Return the (x, y) coordinate for the center point of the cell that contains the specified text.  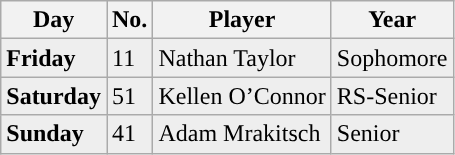
Adam Mrakitsch (242, 134)
Senior (392, 134)
Player (242, 20)
Sunday (54, 134)
51 (129, 96)
Year (392, 20)
No. (129, 20)
Sophomore (392, 58)
RS-Senior (392, 96)
Friday (54, 58)
11 (129, 58)
Kellen O’Connor (242, 96)
Nathan Taylor (242, 58)
Saturday (54, 96)
41 (129, 134)
Day (54, 20)
